Return the [x, y] coordinate for the center point of the cell that contains the specified text.  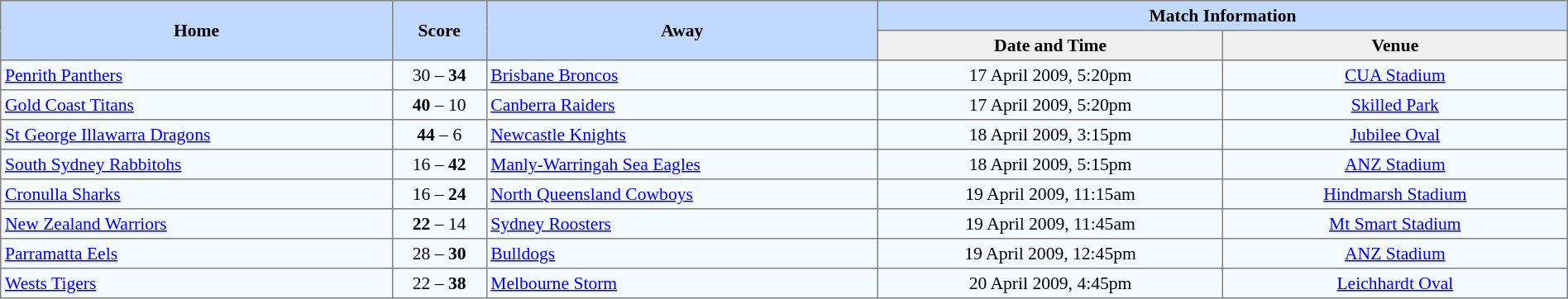
CUA Stadium [1394, 75]
Wests Tigers [197, 283]
Parramatta Eels [197, 254]
Mt Smart Stadium [1394, 224]
South Sydney Rabbitohs [197, 164]
16 – 24 [439, 194]
New Zealand Warriors [197, 224]
Gold Coast Titans [197, 105]
Jubilee Oval [1394, 135]
Melbourne Storm [682, 283]
Hindmarsh Stadium [1394, 194]
19 April 2009, 11:45am [1050, 224]
18 April 2009, 3:15pm [1050, 135]
20 April 2009, 4:45pm [1050, 283]
44 – 6 [439, 135]
Brisbane Broncos [682, 75]
Manly-Warringah Sea Eagles [682, 164]
Cronulla Sharks [197, 194]
16 – 42 [439, 164]
Bulldogs [682, 254]
Match Information [1223, 16]
40 – 10 [439, 105]
Venue [1394, 45]
Skilled Park [1394, 105]
Date and Time [1050, 45]
22 – 14 [439, 224]
22 – 38 [439, 283]
Home [197, 31]
Away [682, 31]
Penrith Panthers [197, 75]
18 April 2009, 5:15pm [1050, 164]
Canberra Raiders [682, 105]
Leichhardt Oval [1394, 283]
19 April 2009, 12:45pm [1050, 254]
28 – 30 [439, 254]
Sydney Roosters [682, 224]
North Queensland Cowboys [682, 194]
Newcastle Knights [682, 135]
19 April 2009, 11:15am [1050, 194]
St George Illawarra Dragons [197, 135]
Score [439, 31]
30 – 34 [439, 75]
